From the cell containing the given text, extract its center point as [X, Y] coordinate. 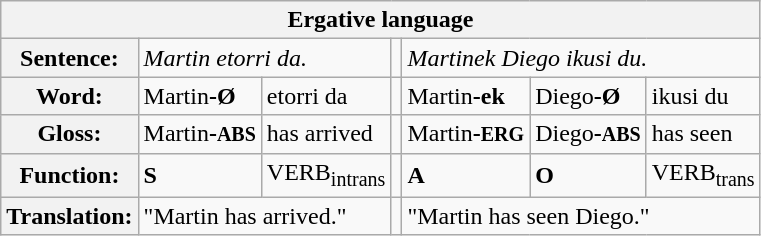
Diego-Ø [588, 96]
S [200, 175]
Martin-Ø [200, 96]
A [466, 175]
Sentence: [70, 58]
Ergative language [380, 20]
O [588, 175]
has arrived [326, 134]
has seen [703, 134]
Gloss: [70, 134]
Function: [70, 175]
VERBintrans [326, 175]
etorri da [326, 96]
Translation: [70, 216]
Martinek Diego ikusi du. [581, 58]
"Martin has seen Diego." [581, 216]
VERBtrans [703, 175]
Martin-ABS [200, 134]
Martin-ek [466, 96]
Word: [70, 96]
Martin etorri da. [264, 58]
"Martin has arrived." [264, 216]
Martin-ERG [466, 134]
Diego-ABS [588, 134]
ikusi du [703, 96]
